Find where the given text appears and provide that cell's center as (x, y) coordinate. 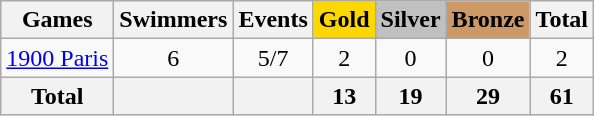
29 (488, 96)
6 (174, 58)
Games (58, 20)
61 (562, 96)
Silver (410, 20)
19 (410, 96)
Gold (344, 20)
Bronze (488, 20)
1900 Paris (58, 58)
Events (273, 20)
5/7 (273, 58)
13 (344, 96)
Swimmers (174, 20)
